Search for the cell housing the specified text and yield its (X, Y) center coordinate. 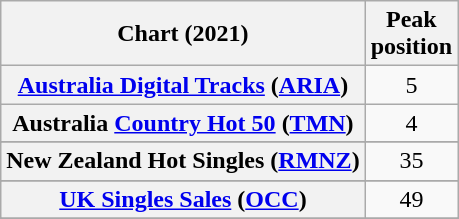
UK Singles Sales (OCC) (183, 199)
New Zealand Hot Singles (RMNZ) (183, 161)
35 (411, 161)
Australia Digital Tracks (ARIA) (183, 85)
Peakposition (411, 34)
49 (411, 199)
5 (411, 85)
4 (411, 123)
Chart (2021) (183, 34)
Australia Country Hot 50 (TMN) (183, 123)
